Return [x, y] of the center of cell containing provided text 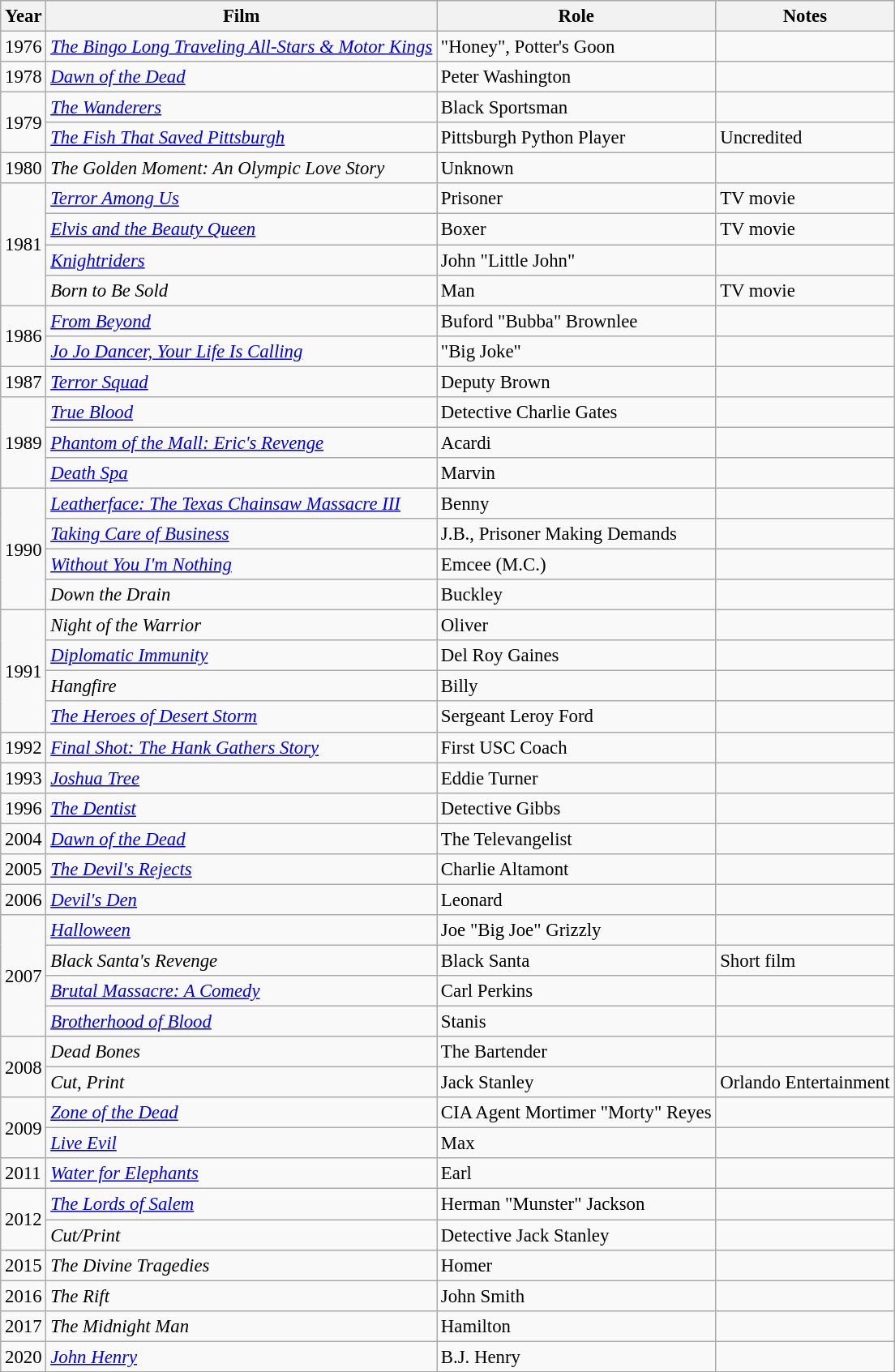
"Honey", Potter's Goon [576, 47]
2007 [24, 976]
Down the Drain [242, 595]
The Bingo Long Traveling All-Stars & Motor Kings [242, 47]
1981 [24, 244]
John Henry [242, 1357]
Charlie Altamont [576, 870]
2008 [24, 1066]
Dead Bones [242, 1052]
Born to Be Sold [242, 290]
Terror Squad [242, 382]
Deputy Brown [576, 382]
From Beyond [242, 321]
Sergeant Leroy Ford [576, 717]
Water for Elephants [242, 1174]
Joshua Tree [242, 778]
Death Spa [242, 473]
Cut/Print [242, 1235]
2004 [24, 839]
J.B., Prisoner Making Demands [576, 534]
Zone of the Dead [242, 1113]
Black Sportsman [576, 108]
The Midnight Man [242, 1326]
Homer [576, 1265]
First USC Coach [576, 747]
Buckley [576, 595]
2005 [24, 870]
Carl Perkins [576, 991]
Herman "Munster" Jackson [576, 1204]
Diplomatic Immunity [242, 656]
Detective Jack Stanley [576, 1235]
2012 [24, 1219]
2016 [24, 1296]
The Divine Tragedies [242, 1265]
Short film [805, 960]
1979 [24, 123]
Detective Charlie Gates [576, 412]
Brotherhood of Blood [242, 1022]
Without You I'm Nothing [242, 565]
Eddie Turner [576, 778]
The Bartender [576, 1052]
1993 [24, 778]
The Fish That Saved Pittsburgh [242, 138]
Role [576, 16]
The Wanderers [242, 108]
The Devil's Rejects [242, 870]
Acardi [576, 442]
"Big Joke" [576, 351]
The Heroes of Desert Storm [242, 717]
Night of the Warrior [242, 626]
1980 [24, 169]
1991 [24, 671]
Oliver [576, 626]
Max [576, 1143]
1987 [24, 382]
Emcee (M.C.) [576, 565]
Stanis [576, 1022]
Prisoner [576, 199]
The Televangelist [576, 839]
The Dentist [242, 808]
Benny [576, 503]
B.J. Henry [576, 1357]
2006 [24, 900]
Unknown [576, 169]
Del Roy Gaines [576, 656]
Man [576, 290]
Elvis and the Beauty Queen [242, 229]
Marvin [576, 473]
Buford "Bubba" Brownlee [576, 321]
1990 [24, 549]
1989 [24, 442]
Jo Jo Dancer, Your Life Is Calling [242, 351]
Leatherface: The Texas Chainsaw Massacre III [242, 503]
1976 [24, 47]
Final Shot: The Hank Gathers Story [242, 747]
The Lords of Salem [242, 1204]
John "Little John" [576, 260]
1996 [24, 808]
True Blood [242, 412]
Earl [576, 1174]
1992 [24, 747]
The Rift [242, 1296]
Joe "Big Joe" Grizzly [576, 930]
Notes [805, 16]
Jack Stanley [576, 1083]
Billy [576, 686]
Orlando Entertainment [805, 1083]
The Golden Moment: An Olympic Love Story [242, 169]
Live Evil [242, 1143]
CIA Agent Mortimer "Morty" Reyes [576, 1113]
Hangfire [242, 686]
Pittsburgh Python Player [576, 138]
John Smith [576, 1296]
Halloween [242, 930]
Film [242, 16]
Uncredited [805, 138]
2011 [24, 1174]
Year [24, 16]
Brutal Massacre: A Comedy [242, 991]
Cut, Print [242, 1083]
Knightriders [242, 260]
Black Santa's Revenge [242, 960]
Detective Gibbs [576, 808]
Boxer [576, 229]
2017 [24, 1326]
Leonard [576, 900]
2015 [24, 1265]
Devil's Den [242, 900]
2020 [24, 1357]
Hamilton [576, 1326]
2009 [24, 1128]
Phantom of the Mall: Eric's Revenge [242, 442]
1986 [24, 336]
Peter Washington [576, 77]
1978 [24, 77]
Black Santa [576, 960]
Taking Care of Business [242, 534]
Terror Among Us [242, 199]
